Determine the (x, y) coordinate at the center of the cell enclosing the given text.  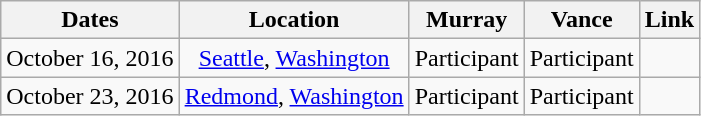
Dates (90, 20)
October 23, 2016 (90, 96)
Link (669, 20)
Redmond, Washington (294, 96)
Murray (466, 20)
Seattle, Washington (294, 58)
October 16, 2016 (90, 58)
Location (294, 20)
Vance (582, 20)
